Capture the cell that displays the provided text and extract its [x, y] central coordinate. 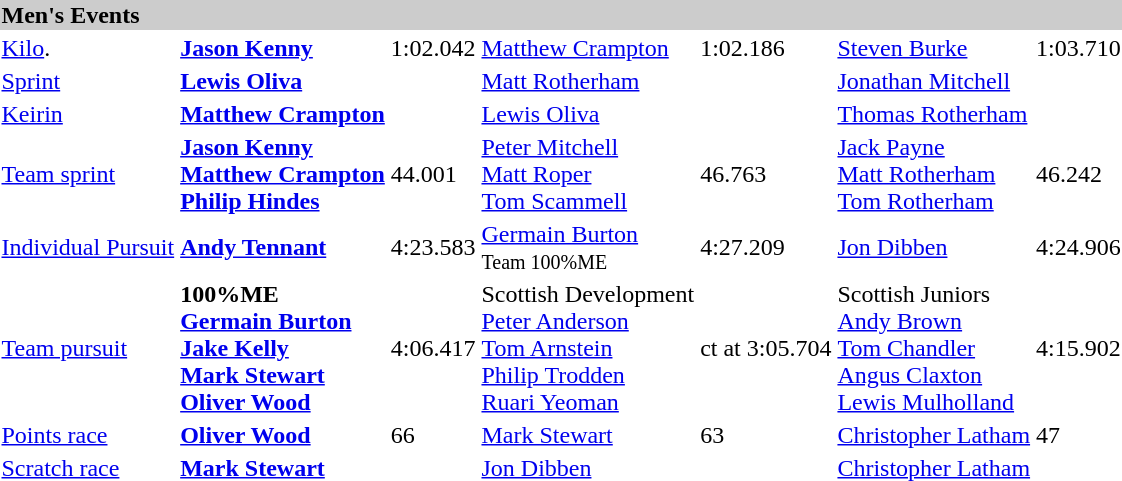
Kilo. [88, 48]
Team pursuit [88, 348]
Individual Pursuit [88, 248]
1:02.042 [433, 48]
Points race [88, 435]
Team sprint [88, 174]
Steven Burke [934, 48]
44.001 [433, 174]
100%MEGermain BurtonJake Kelly Mark Stewart Oliver Wood [283, 348]
Jason Kenny [283, 48]
Keirin [88, 114]
63 [766, 435]
Scottish DevelopmentPeter Anderson Tom Arnstein Philip Trodden Ruari Yeoman [588, 348]
4:27.209 [766, 248]
46.763 [766, 174]
66 [433, 435]
Andy Tennant [283, 248]
Jack Payne Matt Rotherham Tom Rotherham [934, 174]
Thomas Rotherham [934, 114]
Jon Dibben [934, 248]
Scottish JuniorsAndy Brown Tom Chandler Angus Claxton Lewis Mulholland [934, 348]
Jason Kenny Matthew Crampton Philip Hindes [283, 174]
Oliver Wood [283, 435]
Jonathan Mitchell [934, 81]
Germain BurtonTeam 100%ME [588, 248]
4:23.583 [433, 248]
1:02.186 [766, 48]
Sprint [88, 81]
Mark Stewart [588, 435]
ct at 3:05.704 [766, 348]
Men's Events [561, 15]
Christopher Latham [934, 435]
4:06.417 [433, 348]
Peter Mitchell Matt Roper Tom Scammell [588, 174]
Matt Rotherham [588, 81]
